Return the [X, Y] coordinate for the center point of the cell that contains the specified text.  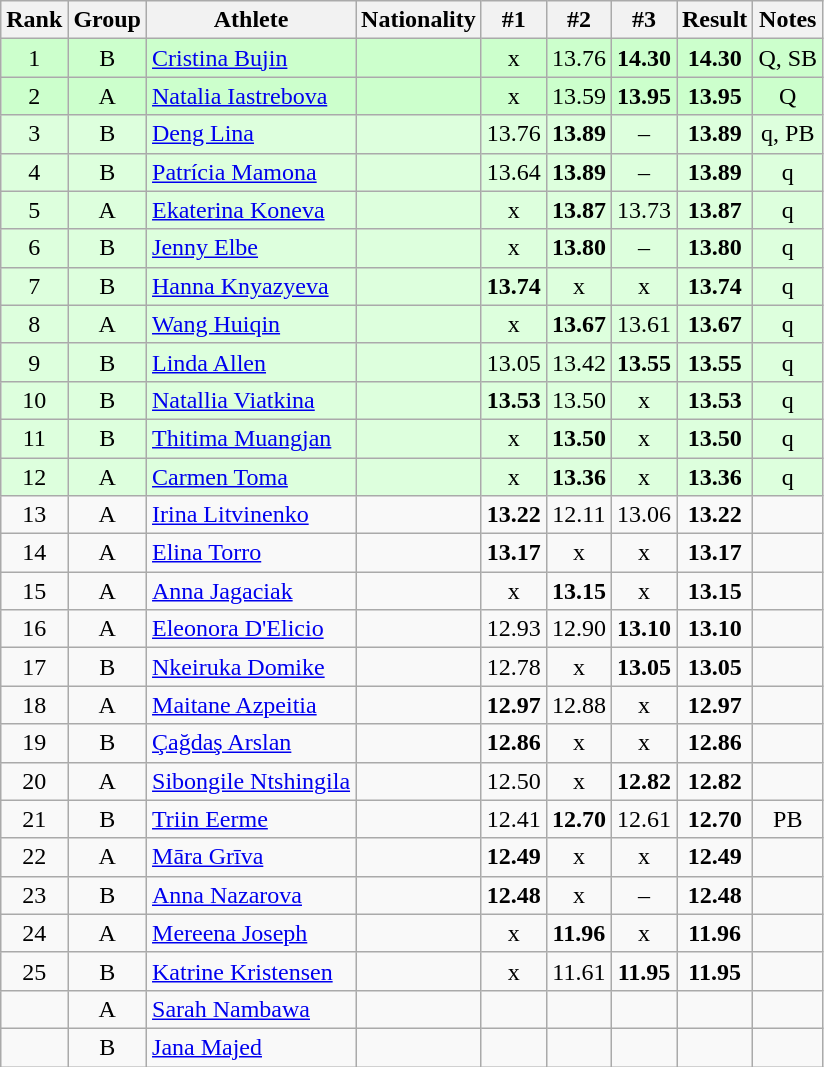
Jenny Elbe [252, 248]
Katrine Kristensen [252, 971]
Rank [34, 20]
6 [34, 248]
13 [34, 515]
Irina Litvinenko [252, 515]
Natalia Iastrebova [252, 96]
12 [34, 477]
13.64 [514, 172]
5 [34, 210]
13.61 [644, 324]
19 [34, 743]
10 [34, 400]
Jana Majed [252, 1047]
Notes [788, 20]
Linda Allen [252, 362]
20 [34, 781]
22 [34, 857]
11 [34, 438]
Triin Eerme [252, 819]
2 [34, 96]
17 [34, 667]
9 [34, 362]
12.93 [514, 629]
Deng Lina [252, 134]
12.88 [578, 705]
Cristina Bujin [252, 58]
12.78 [514, 667]
Nkeiruka Domike [252, 667]
Group [108, 20]
13.06 [644, 515]
Wang Huiqin [252, 324]
Anna Jagaciak [252, 591]
Elina Torro [252, 553]
3 [34, 134]
Anna Nazarova [252, 895]
12.61 [644, 819]
12.50 [514, 781]
Nationality [419, 20]
Maitane Azpeitia [252, 705]
Mereena Joseph [252, 933]
24 [34, 933]
13.42 [578, 362]
13.59 [578, 96]
1 [34, 58]
Sarah Nambawa [252, 1009]
Ekaterina Koneva [252, 210]
12.41 [514, 819]
Natallia Viatkina [252, 400]
Q [788, 96]
7 [34, 286]
Māra Grīva [252, 857]
Çağdaş Arslan [252, 743]
12.11 [578, 515]
23 [34, 895]
Patrícia Mamona [252, 172]
13.73 [644, 210]
18 [34, 705]
16 [34, 629]
4 [34, 172]
q, PB [788, 134]
Carmen Toma [252, 477]
#3 [644, 20]
25 [34, 971]
Q, SB [788, 58]
#2 [578, 20]
PB [788, 819]
12.90 [578, 629]
Thitima Muangjan [252, 438]
Sibongile Ntshingila [252, 781]
8 [34, 324]
14 [34, 553]
21 [34, 819]
Athlete [252, 20]
#1 [514, 20]
15 [34, 591]
Result [714, 20]
Hanna Knyazyeva [252, 286]
Eleonora D'Elicio [252, 629]
11.61 [578, 971]
